Locate the cell with the specified text and output its [x, y] center coordinate. 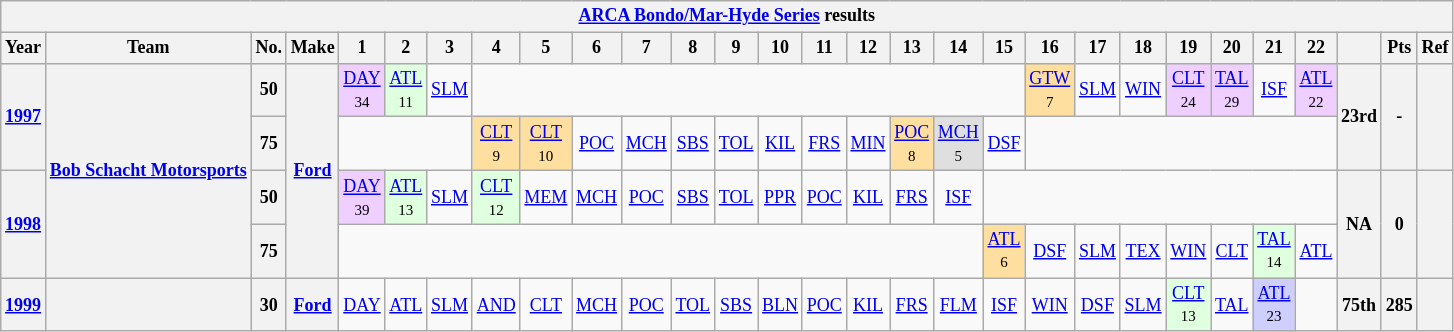
18 [1143, 48]
8 [692, 48]
Ref [1435, 48]
No. [268, 48]
19 [1188, 48]
75th [1360, 305]
TAL [1232, 305]
12 [868, 48]
AND [496, 305]
1997 [24, 116]
DAY34 [362, 90]
FLM [958, 305]
22 [1316, 48]
DAY39 [362, 197]
Year [24, 48]
ATL13 [406, 197]
0 [1399, 224]
ATL23 [1274, 305]
TAL14 [1274, 251]
NA [1360, 224]
21 [1274, 48]
BLN [780, 305]
TEX [1143, 251]
MEM [546, 197]
23rd [1360, 116]
Make [312, 48]
CLT10 [546, 144]
MIN [868, 144]
ARCA Bondo/Mar-Hyde Series results [727, 16]
3 [450, 48]
17 [1098, 48]
ATL6 [1004, 251]
15 [1004, 48]
4 [496, 48]
CLT9 [496, 144]
POC8 [912, 144]
CLT13 [1188, 305]
TAL29 [1232, 90]
1998 [24, 224]
PPR [780, 197]
MCH5 [958, 144]
16 [1050, 48]
6 [597, 48]
DAY [362, 305]
ATL11 [406, 90]
11 [824, 48]
CLT12 [496, 197]
CLT24 [1188, 90]
- [1399, 116]
Bob Schacht Motorsports [148, 170]
9 [736, 48]
20 [1232, 48]
1 [362, 48]
10 [780, 48]
1999 [24, 305]
5 [546, 48]
GTW7 [1050, 90]
14 [958, 48]
Team [148, 48]
ATL22 [1316, 90]
285 [1399, 305]
13 [912, 48]
30 [268, 305]
7 [646, 48]
Pts [1399, 48]
2 [406, 48]
